Locate the cell with the specified text and output its [X, Y] center coordinate. 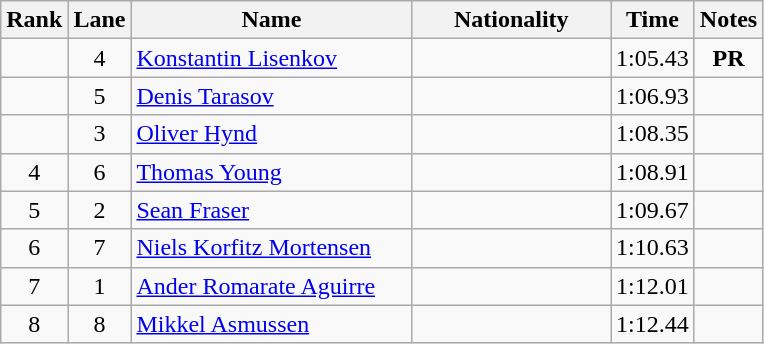
1:10.63 [653, 248]
Sean Fraser [272, 210]
Thomas Young [272, 172]
1:12.44 [653, 324]
Nationality [512, 20]
1:08.91 [653, 172]
1:06.93 [653, 96]
Name [272, 20]
Niels Korfitz Mortensen [272, 248]
Konstantin Lisenkov [272, 58]
1 [100, 286]
Denis Tarasov [272, 96]
Oliver Hynd [272, 134]
Rank [34, 20]
Lane [100, 20]
1:09.67 [653, 210]
1:12.01 [653, 286]
Mikkel Asmussen [272, 324]
3 [100, 134]
2 [100, 210]
Notes [728, 20]
Ander Romarate Aguirre [272, 286]
1:05.43 [653, 58]
PR [728, 58]
1:08.35 [653, 134]
Time [653, 20]
